Return the [x, y] coordinate for the center point of the cell that contains the specified text.  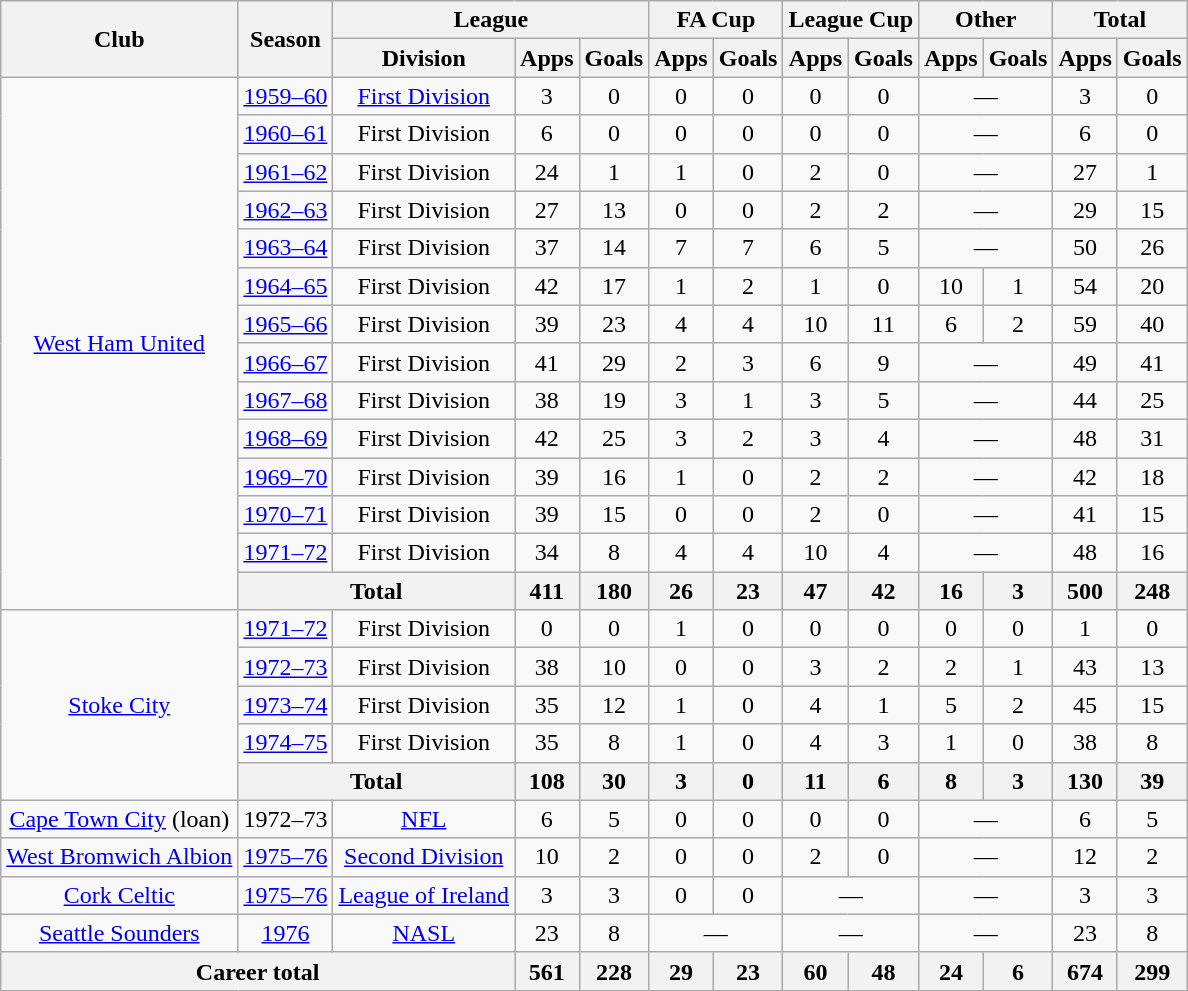
1965–66 [286, 324]
18 [1152, 477]
1970–71 [286, 515]
League Cup [851, 20]
19 [614, 400]
1974–75 [286, 743]
1961–62 [286, 172]
561 [547, 971]
Cape Town City (loan) [120, 819]
299 [1152, 971]
43 [1085, 667]
59 [1085, 324]
31 [1152, 438]
Division [424, 58]
54 [1085, 286]
180 [614, 591]
Other [986, 20]
Season [286, 39]
FA Cup [716, 20]
60 [816, 971]
45 [1085, 705]
NFL [424, 819]
47 [816, 591]
1962–63 [286, 210]
Seattle Sounders [120, 933]
674 [1085, 971]
411 [547, 591]
NASL [424, 933]
9 [884, 362]
34 [547, 553]
1960–61 [286, 134]
1969–70 [286, 477]
40 [1152, 324]
108 [547, 781]
500 [1085, 591]
League [491, 20]
1973–74 [286, 705]
37 [547, 248]
1964–65 [286, 286]
49 [1085, 362]
Club [120, 39]
Career total [258, 971]
Cork Celtic [120, 895]
30 [614, 781]
1968–69 [286, 438]
Second Division [424, 857]
League of Ireland [424, 895]
130 [1085, 781]
20 [1152, 286]
1966–67 [286, 362]
West Bromwich Albion [120, 857]
228 [614, 971]
Stoke City [120, 705]
1959–60 [286, 96]
17 [614, 286]
1963–64 [286, 248]
1967–68 [286, 400]
14 [614, 248]
West Ham United [120, 344]
1976 [286, 933]
248 [1152, 591]
44 [1085, 400]
50 [1085, 248]
